Identify which cell holds the provided text, then report its [x, y] central coordinate. 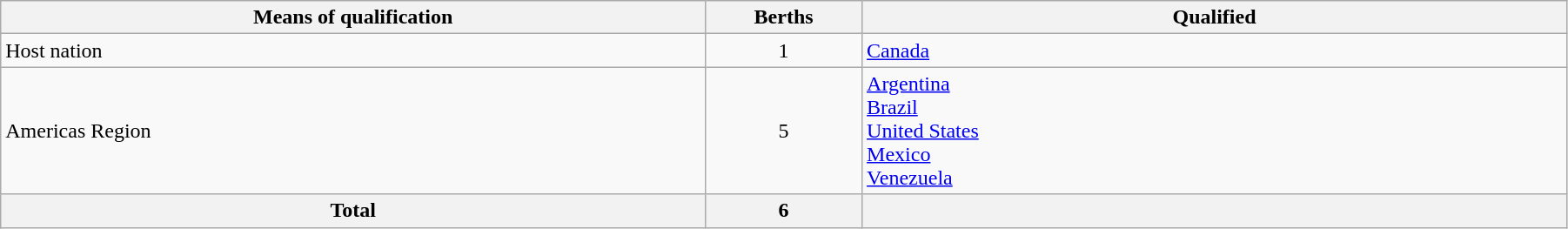
1 [784, 51]
Berths [784, 17]
Means of qualification [353, 17]
Host nation [353, 51]
Total [353, 211]
Argentina Brazil United States Mexico Venezuela [1215, 131]
Qualified [1215, 17]
Canada [1215, 51]
Americas Region [353, 131]
6 [784, 211]
5 [784, 131]
